Output the (X, Y) coordinate of the center of the cell containing the given text.  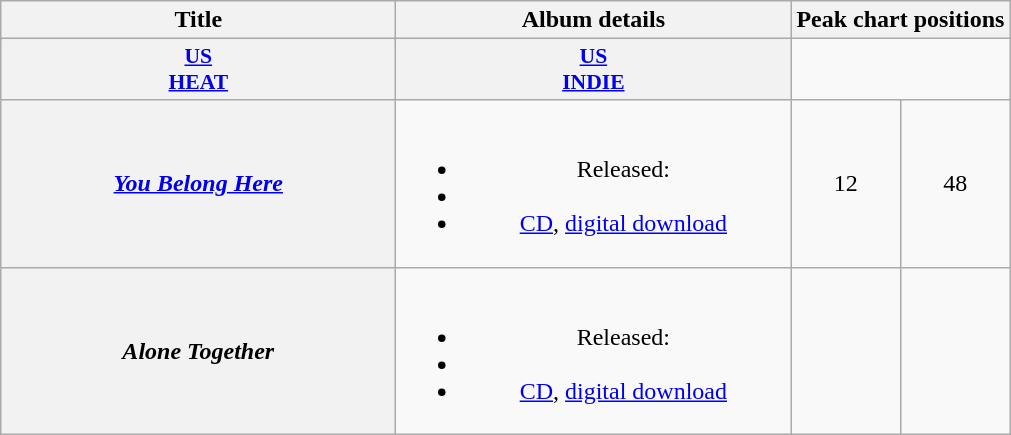
USHEAT (198, 70)
48 (955, 184)
Peak chart positions (900, 20)
Alone Together (198, 350)
You Belong Here (198, 184)
12 (846, 184)
Title (198, 20)
USINDIE (594, 70)
Album details (594, 20)
